For the text-containing cell, return its midpoint in [X, Y] coordinate format. 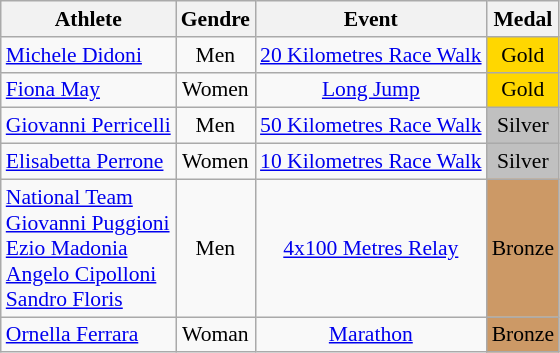
Ornella Ferrara [88, 335]
Event [371, 19]
Fiona May [88, 90]
Elisabetta Perrone [88, 162]
Gendre [216, 19]
Michele Didoni [88, 55]
20 Kilometres Race Walk [371, 55]
Athlete [88, 19]
Marathon [371, 335]
Giovanni Perricelli [88, 126]
National TeamGiovanni PuggioniEzio MadoniaAngelo CipolloniSandro Floris [88, 248]
10 Kilometres Race Walk [371, 162]
Medal [523, 19]
50 Kilometres Race Walk [371, 126]
Woman [216, 335]
Long Jump [371, 90]
4x100 Metres Relay [371, 248]
